Extract the [x, y] coordinate from the center of the cell holding the provided text.  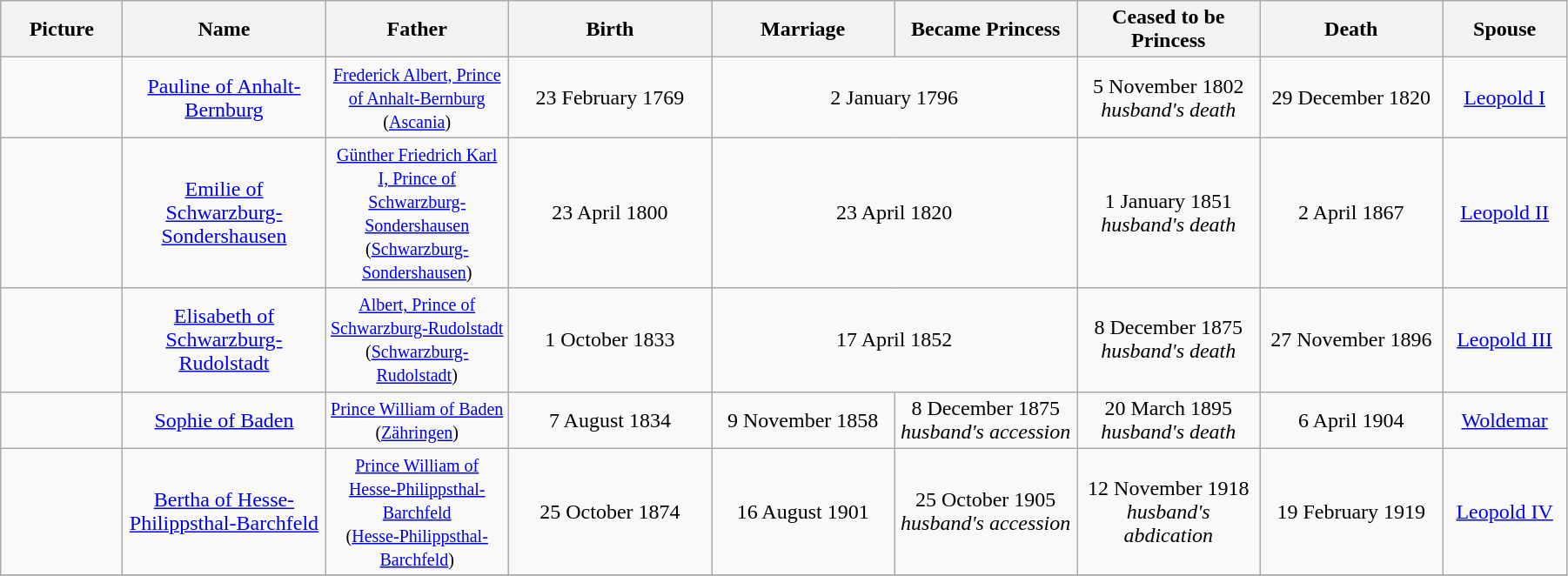
Pauline of Anhalt-Bernburg [224, 97]
Woldemar [1505, 419]
Leopold I [1505, 97]
12 November 1918husband's abdication [1169, 512]
7 August 1834 [609, 419]
Birth [609, 30]
Leopold III [1505, 339]
23 February 1769 [609, 97]
Leopold IV [1505, 512]
6 April 1904 [1351, 419]
8 December 1875husband's death [1169, 339]
Name [224, 30]
Frederick Albert, Prince of Anhalt-Bernburg(Ascania) [417, 97]
25 October 1874 [609, 512]
Bertha of Hesse-Philippsthal-Barchfeld [224, 512]
Prince William of Hesse-Philippsthal-Barchfeld(Hesse-Philippsthal-Barchfeld) [417, 512]
23 April 1800 [609, 212]
29 December 1820 [1351, 97]
Günther Friedrich Karl I, Prince of Schwarzburg-Sondershausen(Schwarzburg-Sondershausen) [417, 212]
Picture [62, 30]
25 October 1905husband's accession [986, 512]
Ceased to be Princess [1169, 30]
Emilie of Schwarzburg-Sondershausen [224, 212]
20 March 1895husband's death [1169, 419]
Elisabeth of Schwarzburg-Rudolstadt [224, 339]
Leopold II [1505, 212]
17 April 1852 [895, 339]
Marriage [803, 30]
Spouse [1505, 30]
Albert, Prince of Schwarzburg-Rudolstadt(Schwarzburg-Rudolstadt) [417, 339]
2 January 1796 [895, 97]
Sophie of Baden [224, 419]
2 April 1867 [1351, 212]
19 February 1919 [1351, 512]
Prince William of Baden(Zähringen) [417, 419]
9 November 1858 [803, 419]
Became Princess [986, 30]
5 November 1802husband's death [1169, 97]
Death [1351, 30]
16 August 1901 [803, 512]
1 October 1833 [609, 339]
1 January 1851husband's death [1169, 212]
23 April 1820 [895, 212]
8 December 1875husband's accession [986, 419]
27 November 1896 [1351, 339]
Father [417, 30]
